Locate the cell with the specified text and output its (X, Y) center coordinate. 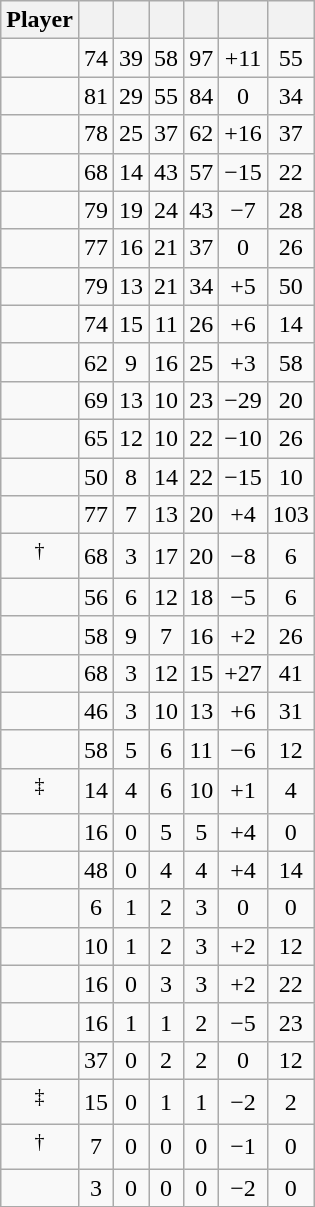
8 (132, 477)
46 (96, 711)
31 (290, 711)
+11 (244, 58)
65 (96, 438)
−7 (244, 210)
−8 (244, 556)
+27 (244, 673)
69 (96, 400)
41 (290, 673)
39 (132, 58)
57 (202, 172)
103 (290, 515)
+16 (244, 134)
+1 (244, 790)
−29 (244, 400)
97 (202, 58)
19 (132, 210)
28 (290, 210)
−1 (244, 1146)
84 (202, 96)
+3 (244, 362)
56 (96, 597)
−10 (244, 438)
81 (96, 96)
17 (166, 556)
18 (202, 597)
Player (40, 20)
24 (166, 210)
+5 (244, 286)
29 (132, 96)
48 (96, 870)
78 (96, 134)
−6 (244, 749)
